For the text-containing cell, return its midpoint in (x, y) coordinate format. 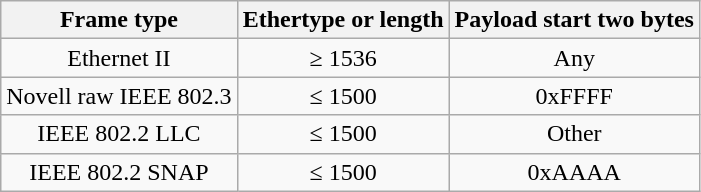
Ethernet II (119, 58)
Payload start two bytes (574, 20)
≥ 1536 (343, 58)
0xFFFF (574, 96)
IEEE 802.2 SNAP (119, 172)
Other (574, 134)
Frame type (119, 20)
IEEE 802.2 LLC (119, 134)
Ethertype or length (343, 20)
Any (574, 58)
0xAAAA (574, 172)
Novell raw IEEE 802.3 (119, 96)
